Output the (x, y) coordinate of the center of the cell containing the given text.  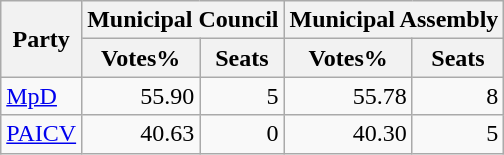
Party (42, 39)
55.78 (348, 96)
55.90 (141, 96)
MpD (42, 96)
Municipal Council (183, 20)
0 (242, 134)
8 (458, 96)
40.30 (348, 134)
40.63 (141, 134)
PAICV (42, 134)
Municipal Assembly (394, 20)
